Provide the (x, y) coordinate of the cell's center where the given text is located.  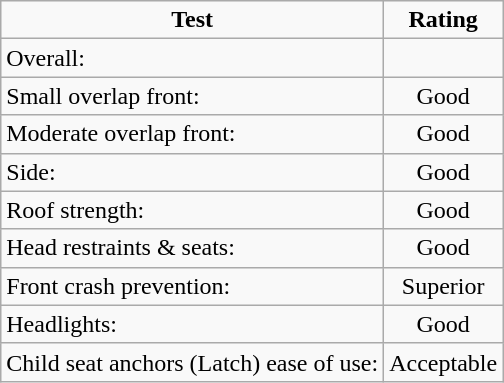
Small overlap front: (192, 96)
Head restraints & seats: (192, 248)
Child seat anchors (Latch) ease of use: (192, 362)
Rating (444, 20)
Roof strength: (192, 210)
Side: (192, 172)
Acceptable (444, 362)
Superior (444, 286)
Test (192, 20)
Front crash prevention: (192, 286)
Overall: (192, 58)
Moderate overlap front: (192, 134)
Headlights: (192, 324)
